Find where the given text appears and provide that cell's center as (X, Y) coordinate. 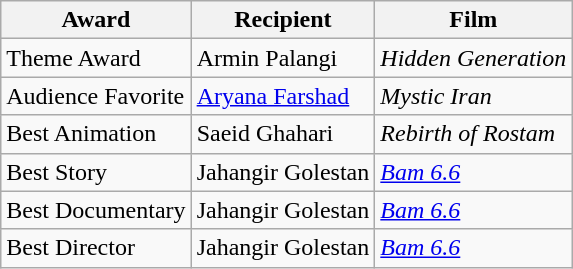
Hidden Generation (474, 58)
Armin Palangi (283, 58)
Award (96, 20)
Best Animation (96, 134)
Theme Award (96, 58)
Film (474, 20)
Recipient (283, 20)
Mystic Iran (474, 96)
Audience Favorite (96, 96)
Best Story (96, 172)
Saeid Ghahari (283, 134)
Rebirth of Rostam (474, 134)
Best Documentary (96, 210)
Best Director (96, 248)
Aryana Farshad (283, 96)
